Locate the cell with the specified text and output its [x, y] center coordinate. 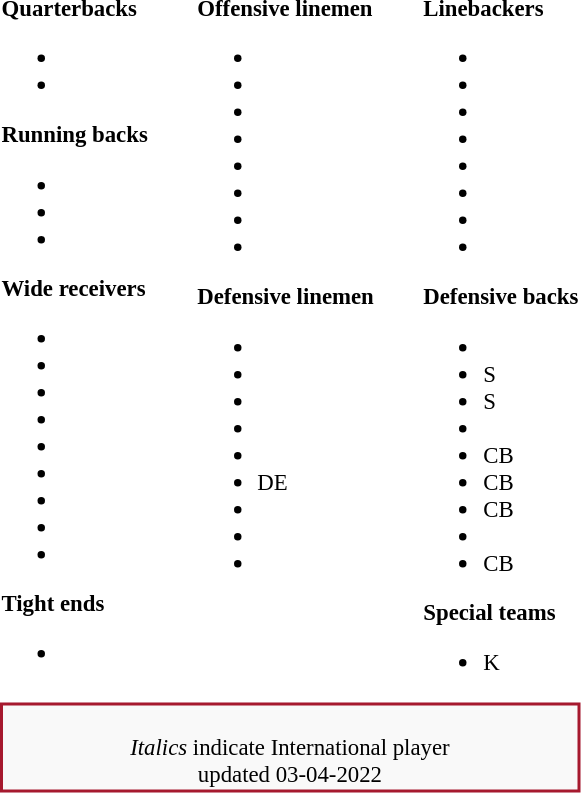
Italics indicate International player updated 03-04-2022 [290, 748]
